Output the [x, y] coordinate of the center of the cell containing the given text.  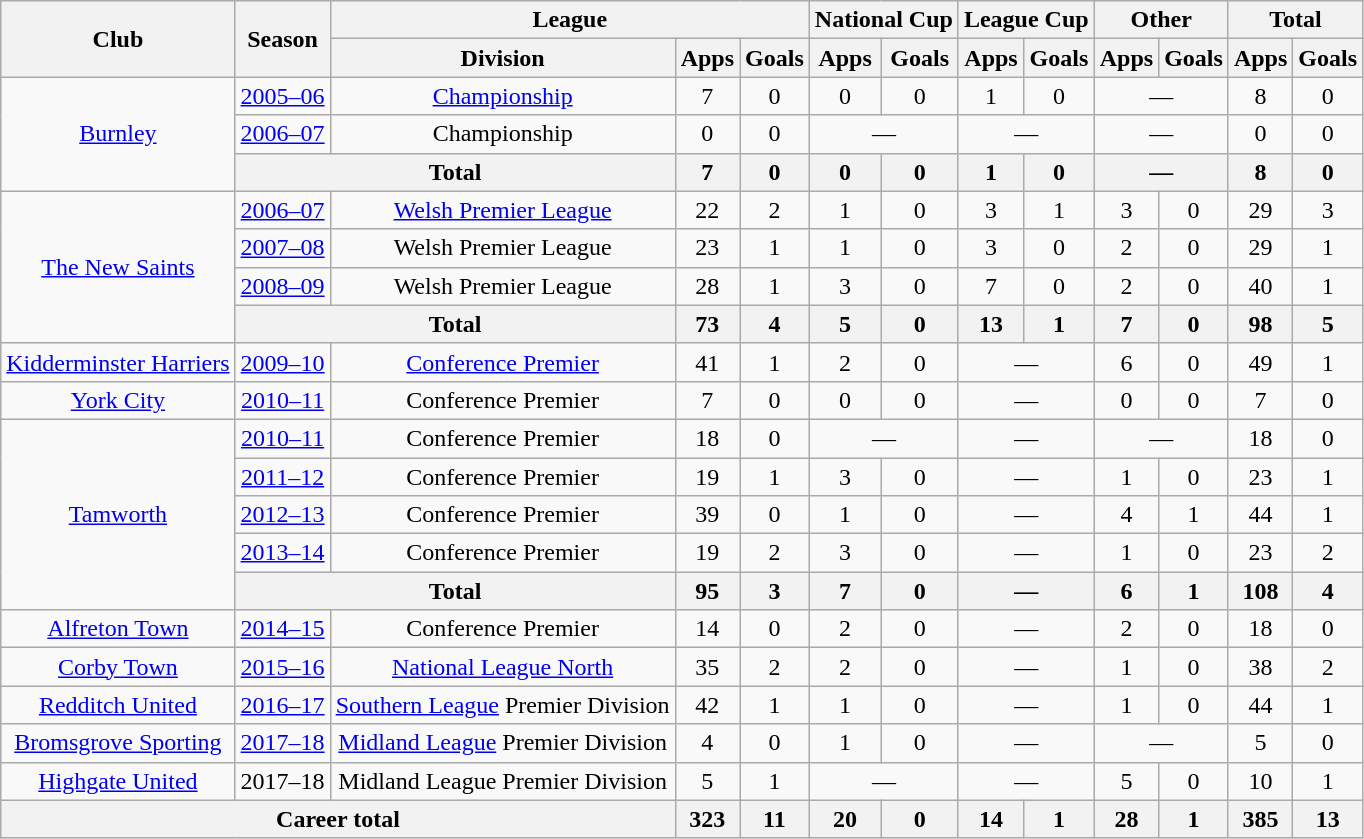
385 [1260, 819]
Burnley [118, 134]
41 [707, 362]
95 [707, 591]
49 [1260, 362]
42 [707, 705]
Other [1161, 20]
Redditch United [118, 705]
2014–15 [282, 629]
Club [118, 39]
2007–08 [282, 248]
Career total [338, 819]
Highgate United [118, 781]
Season [282, 39]
2016–17 [282, 705]
National Cup [884, 20]
2013–14 [282, 553]
38 [1260, 667]
40 [1260, 286]
Tamworth [118, 514]
Bromsgrove Sporting [118, 743]
National League North [502, 667]
11 [775, 819]
Alfreton Town [118, 629]
98 [1260, 324]
League Cup [1026, 20]
2008–09 [282, 286]
The New Saints [118, 267]
2009–10 [282, 362]
Division [502, 58]
2005–06 [282, 96]
35 [707, 667]
10 [1260, 781]
Southern League Premier Division [502, 705]
39 [707, 515]
League [570, 20]
22 [707, 210]
108 [1260, 591]
73 [707, 324]
Corby Town [118, 667]
20 [845, 819]
York City [118, 400]
2011–12 [282, 477]
Kidderminster Harriers [118, 362]
2012–13 [282, 515]
323 [707, 819]
2015–16 [282, 667]
